Scan for the cell matching the given text and deliver its [x, y] coordinate at center. 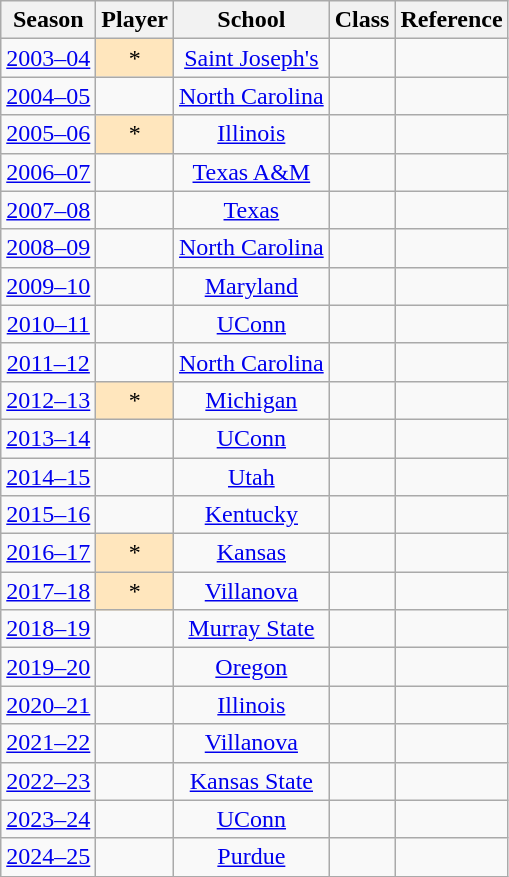
2023–24 [48, 819]
Oregon [252, 667]
Reference [452, 20]
2021–22 [48, 743]
Maryland [252, 286]
2008–09 [48, 248]
2018–19 [48, 629]
School [252, 20]
2017–18 [48, 591]
2012–13 [48, 400]
2003–04 [48, 58]
Season [48, 20]
2010–11 [48, 324]
Saint Joseph's [252, 58]
Kentucky [252, 515]
Class [362, 20]
2014–15 [48, 477]
Utah [252, 477]
Player [135, 20]
Purdue [252, 857]
2004–05 [48, 96]
2022–23 [48, 781]
Murray State [252, 629]
2013–14 [48, 438]
2019–20 [48, 667]
Texas [252, 210]
2007–08 [48, 210]
2005–06 [48, 134]
2011–12 [48, 362]
Kansas [252, 553]
Texas A&M [252, 172]
Kansas State [252, 781]
Michigan [252, 400]
2015–16 [48, 515]
2009–10 [48, 286]
2024–25 [48, 857]
2020–21 [48, 705]
2016–17 [48, 553]
2006–07 [48, 172]
